Locate the cell with the specified text and output its [X, Y] center coordinate. 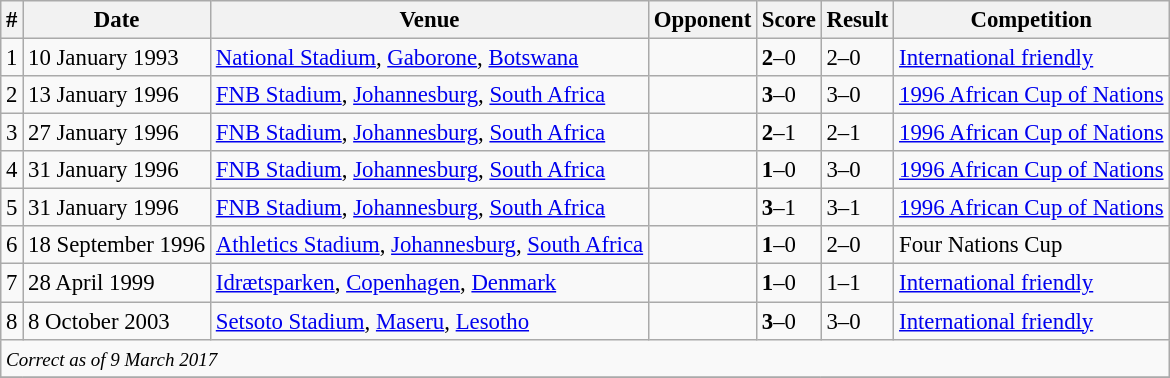
Setsoto Stadium, Maseru, Lesotho [429, 321]
13 January 1996 [117, 95]
8 October 2003 [117, 321]
Score [790, 20]
10 January 1993 [117, 58]
4 [12, 170]
Opponent [702, 20]
7 [12, 283]
1–1 [858, 283]
Correct as of 9 March 2017 [585, 358]
Venue [429, 20]
5 [12, 208]
Result [858, 20]
18 September 1996 [117, 245]
# [12, 20]
1 [12, 58]
28 April 1999 [117, 283]
Competition [1032, 20]
Idrætsparken, Copenhagen, Denmark [429, 283]
27 January 1996 [117, 133]
3 [12, 133]
8 [12, 321]
6 [12, 245]
National Stadium, Gaborone, Botswana [429, 58]
2 [12, 95]
Four Nations Cup [1032, 245]
Date [117, 20]
Athletics Stadium, Johannesburg, South Africa [429, 245]
